Identify which cell holds the provided text, then report its (X, Y) central coordinate. 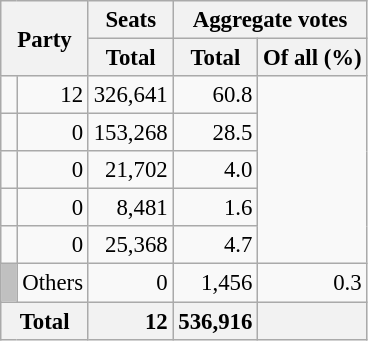
8,481 (130, 208)
Of all (%) (312, 58)
60.8 (216, 95)
1.6 (216, 208)
4.0 (216, 170)
25,368 (130, 245)
1,456 (216, 283)
Others (52, 283)
Party (45, 38)
0.3 (312, 283)
Aggregate votes (270, 20)
28.5 (216, 133)
326,641 (130, 95)
21,702 (130, 170)
536,916 (216, 321)
153,268 (130, 133)
Seats (130, 20)
4.7 (216, 245)
